Capture the cell that displays the provided text and extract its [x, y] central coordinate. 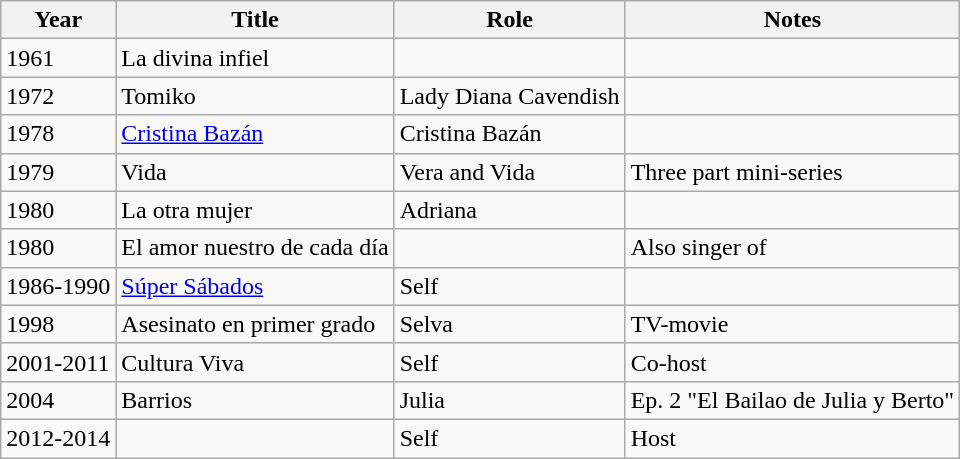
Lady Diana Cavendish [510, 96]
2004 [58, 400]
Selva [510, 324]
Julia [510, 400]
Adriana [510, 210]
Title [255, 20]
Súper Sábados [255, 286]
1986-1990 [58, 286]
Co-host [792, 362]
Vida [255, 172]
Three part mini-series [792, 172]
Host [792, 438]
2001-2011 [58, 362]
TV-movie [792, 324]
El amor nuestro de cada día [255, 248]
Ep. 2 "El Bailao de Julia y Berto" [792, 400]
Also singer of [792, 248]
Vera and Vida [510, 172]
Role [510, 20]
1998 [58, 324]
Notes [792, 20]
La otra mujer [255, 210]
Year [58, 20]
1961 [58, 58]
2012-2014 [58, 438]
La divina infiel [255, 58]
1972 [58, 96]
Barrios [255, 400]
Asesinato en primer grado [255, 324]
Cultura Viva [255, 362]
Tomiko [255, 96]
1979 [58, 172]
1978 [58, 134]
